Search for the cell housing the specified text and yield its [X, Y] center coordinate. 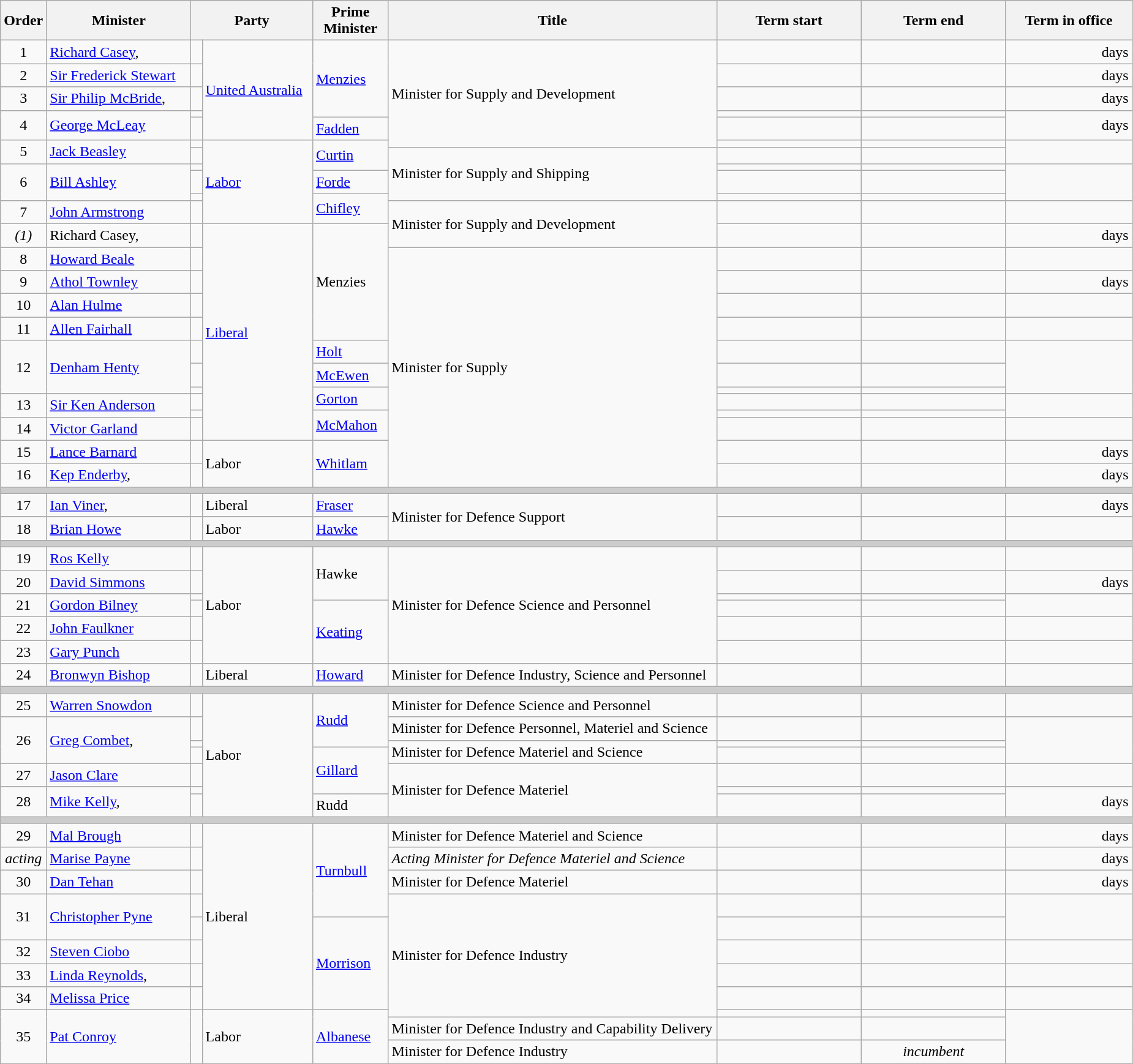
Minister for Defence Support [552, 517]
22 [23, 629]
18 [23, 528]
Bill Ashley [119, 182]
Steven Ciobo [119, 952]
Order [23, 21]
29 [23, 835]
David Simmons [119, 582]
5 [23, 152]
Greg Combet, [119, 740]
Keating [350, 632]
Allen Fairhall [119, 329]
Term end [933, 21]
31 [23, 917]
Sir Philip McBride, [119, 99]
Denham Henty [119, 367]
Gorton [350, 399]
(1) [23, 235]
16 [23, 475]
Party [252, 21]
Jason Clare [119, 775]
Brian Howe [119, 528]
24 [23, 675]
30 [23, 882]
Term in office [1069, 21]
Minister for Supply [552, 367]
15 [23, 452]
Fadden [350, 129]
McMahon [350, 425]
Albanese [350, 1037]
Athol Townley [119, 282]
Whitlam [350, 463]
McEwen [350, 375]
Gordon Bilney [119, 605]
33 [23, 975]
13 [23, 405]
United Australia [257, 91]
Chifley [350, 208]
Fraser [350, 505]
incumbent [933, 1052]
Ros Kelly [119, 558]
acting [23, 858]
Sir Ken Anderson [119, 405]
34 [23, 998]
Minister [119, 21]
Marise Payne [119, 858]
Alan Hulme [119, 305]
21 [23, 605]
17 [23, 505]
32 [23, 952]
Prime Minister [350, 21]
Jack Beasley [119, 152]
Gillard [350, 770]
3 [23, 99]
Ian Viner, [119, 505]
7 [23, 212]
Gary Punch [119, 652]
26 [23, 740]
Warren Snowdon [119, 705]
Turnbull [350, 870]
Forde [350, 182]
Term start [789, 21]
Minister for Supply and Shipping [552, 174]
Morrison [350, 964]
Christopher Pyne [119, 917]
Mike Kelly, [119, 802]
John Faulkner [119, 629]
20 [23, 582]
Pat Conroy [119, 1037]
Victor Garland [119, 429]
Holt [350, 352]
Mal Brough [119, 835]
Howard Beale [119, 259]
2 [23, 75]
12 [23, 367]
Dan Tehan [119, 882]
9 [23, 282]
Melissa Price [119, 998]
Minister for Defence Personnel, Materiel and Science [552, 729]
Kep Enderby, [119, 475]
25 [23, 705]
Curtin [350, 155]
Bronwyn Bishop [119, 675]
Acting Minister for Defence Materiel and Science [552, 858]
19 [23, 558]
John Armstrong [119, 212]
11 [23, 329]
Linda Reynolds, [119, 975]
George McLeay [119, 125]
Sir Frederick Stewart [119, 75]
Minister for Defence Industry, Science and Personnel [552, 675]
28 [23, 802]
Title [552, 21]
8 [23, 259]
Minister for Defence Industry and Capability Delivery [552, 1028]
27 [23, 775]
35 [23, 1037]
Howard [350, 675]
23 [23, 652]
10 [23, 305]
1 [23, 52]
4 [23, 125]
Lance Barnard [119, 452]
6 [23, 182]
14 [23, 429]
